Scan for the cell matching the given text and deliver its (x, y) coordinate at center. 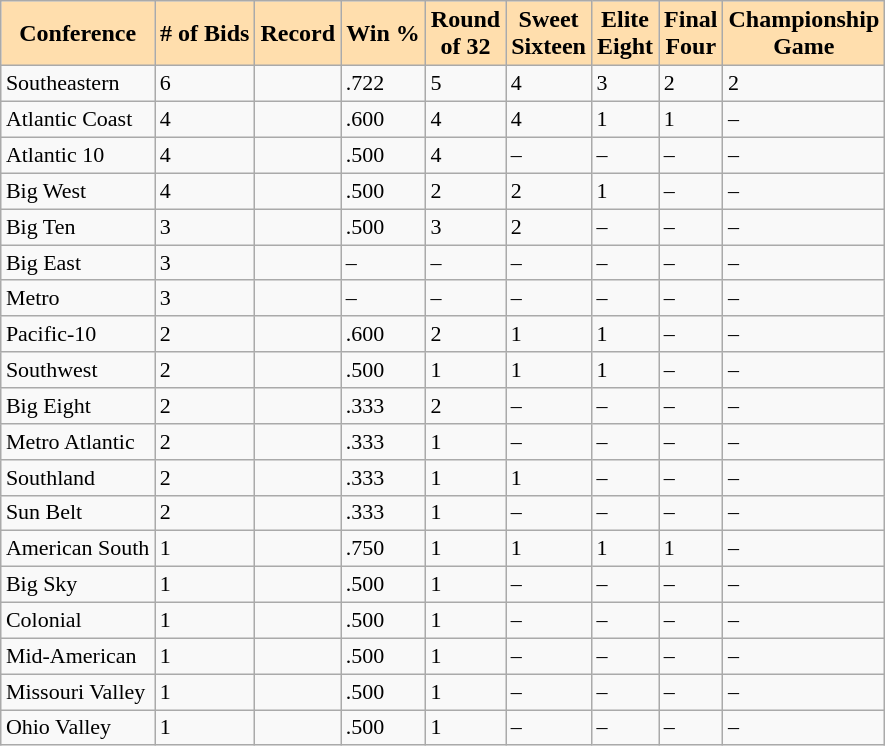
Sweet Sixteen (549, 34)
Final Four (691, 34)
American South (78, 549)
Win % (384, 34)
Big West (78, 191)
Southland (78, 477)
Big East (78, 263)
Atlantic Coast (78, 120)
Colonial (78, 620)
Elite Eight (624, 34)
Sun Belt (78, 513)
Southeastern (78, 84)
# of Bids (204, 34)
Mid-American (78, 656)
Championship Game (804, 34)
Atlantic 10 (78, 155)
Ohio Valley (78, 728)
.722 (384, 84)
Missouri Valley (78, 692)
Big Ten (78, 227)
Metro (78, 298)
Southwest (78, 370)
Big Eight (78, 406)
6 (204, 84)
5 (465, 84)
Pacific-10 (78, 334)
Conference (78, 34)
Round of 32 (465, 34)
Big Sky (78, 585)
.750 (384, 549)
Metro Atlantic (78, 441)
Record (298, 34)
